Capture the cell that displays the provided text and extract its [X, Y] central coordinate. 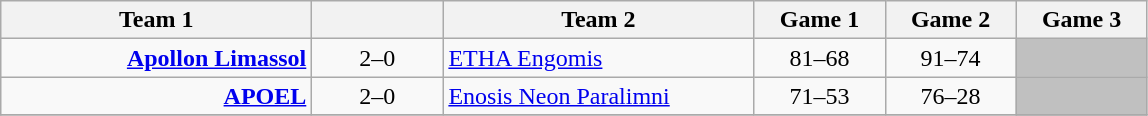
Team 2 [598, 20]
ETHA Engomis [598, 58]
Team 1 [156, 20]
Game 3 [1082, 20]
71–53 [820, 96]
76–28 [950, 96]
Game 2 [950, 20]
Enosis Neon Paralimni [598, 96]
Apollon Limassol [156, 58]
Game 1 [820, 20]
91–74 [950, 58]
81–68 [820, 58]
APOEL [156, 96]
